Return the [X, Y] coordinate for the center point of the cell that contains the specified text.  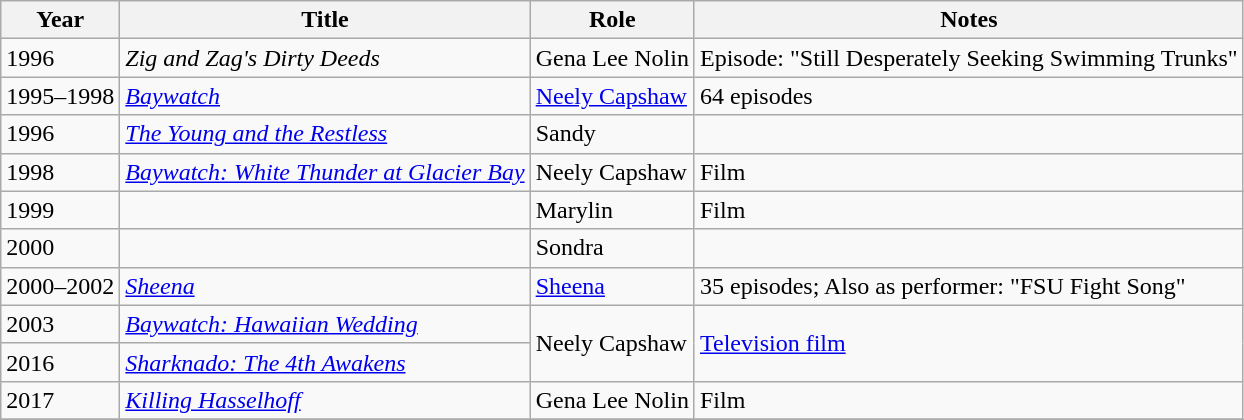
2003 [60, 324]
64 episodes [968, 96]
2017 [60, 400]
2000 [60, 248]
Role [612, 20]
Year [60, 20]
Killing Hasselhoff [325, 400]
2000–2002 [60, 286]
Title [325, 20]
The Young and the Restless [325, 134]
35 episodes; Also as performer: "FSU Fight Song" [968, 286]
Zig and Zag's Dirty Deeds [325, 58]
Sandy [612, 134]
1998 [60, 172]
Sharknado: The 4th Awakens [325, 362]
2016 [60, 362]
Baywatch [325, 96]
Marylin [612, 210]
1999 [60, 210]
Sondra [612, 248]
Baywatch: White Thunder at Glacier Bay [325, 172]
Television film [968, 343]
Baywatch: Hawaiian Wedding [325, 324]
Notes [968, 20]
Episode: "Still Desperately Seeking Swimming Trunks" [968, 58]
1995–1998 [60, 96]
